Scan for the cell matching the given text and deliver its (X, Y) coordinate at center. 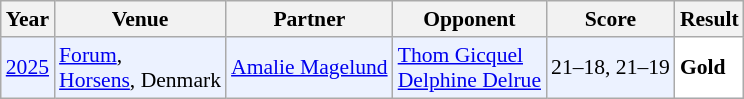
Year (28, 19)
Gold (710, 68)
Opponent (470, 19)
Result (710, 19)
Forum,Horsens, Denmark (140, 68)
Partner (310, 19)
Venue (140, 19)
Amalie Magelund (310, 68)
21–18, 21–19 (610, 68)
2025 (28, 68)
Score (610, 19)
Thom Gicquel Delphine Delrue (470, 68)
